Return (x, y) of the center of cell containing provided text 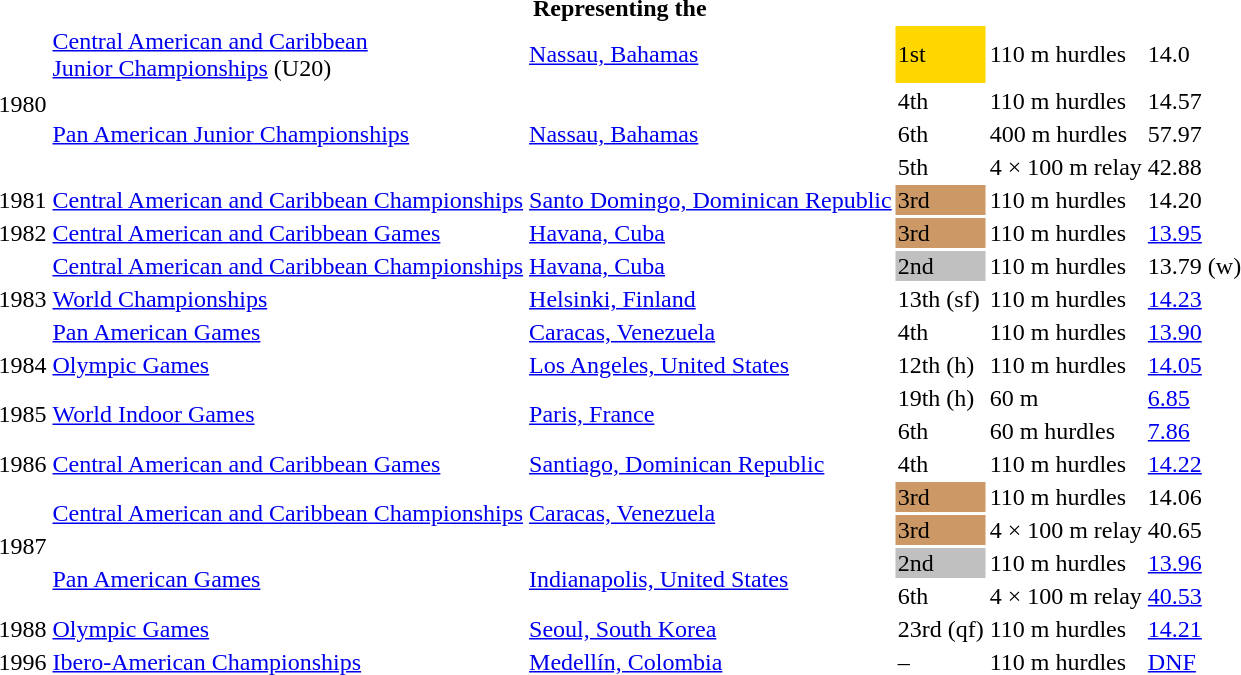
13th (sf) (940, 299)
400 m hurdles (1066, 134)
Seoul, South Korea (711, 629)
Indianapolis, United States (711, 580)
Los Angeles, United States (711, 365)
Central American and CaribbeanJunior Championships (U20) (288, 54)
Santiago, Dominican Republic (711, 464)
60 m (1066, 398)
Pan American Junior Championships (288, 134)
World Indoor Games (288, 414)
Santo Domingo, Dominican Republic (711, 200)
5th (940, 167)
60 m hurdles (1066, 431)
19th (h) (940, 398)
12th (h) (940, 365)
World Championships (288, 299)
1st (940, 54)
Helsinki, Finland (711, 299)
Paris, France (711, 414)
23rd (qf) (940, 629)
